Pinpoint the cell where the given text exists, returning its (x, y) midpoint coordinate. 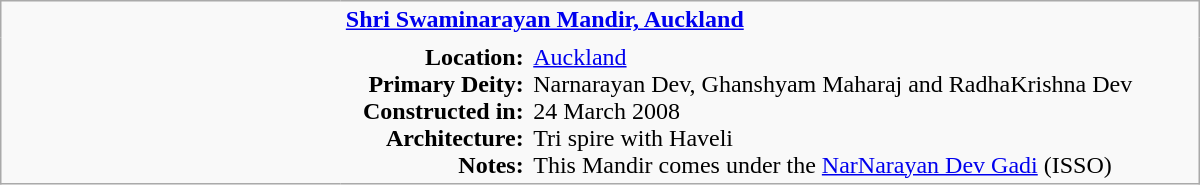
Shri Swaminarayan Mandir, Auckland (770, 20)
Location:Primary Deity:Constructed in:Architecture:Notes: (434, 110)
